From the cell containing the given text, extract its center point as [x, y] coordinate. 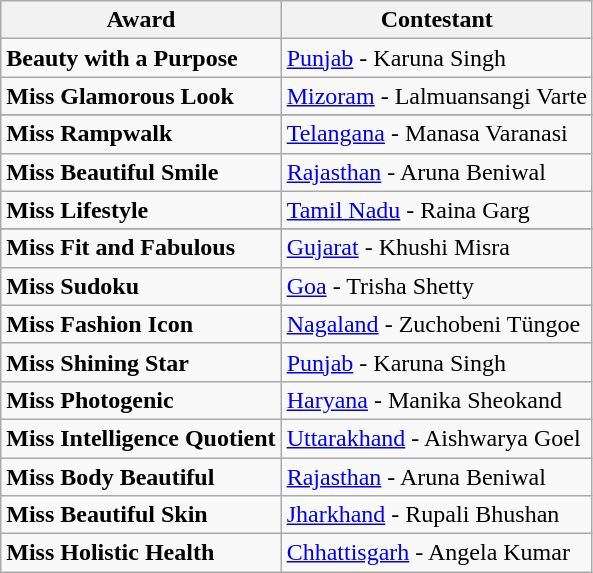
Uttarakhand - Aishwarya Goel [436, 438]
Beauty with a Purpose [141, 58]
Nagaland - Zuchobeni Tüngoe [436, 324]
Miss Holistic Health [141, 553]
Miss Intelligence Quotient [141, 438]
Tamil Nadu - Raina Garg [436, 210]
Contestant [436, 20]
Gujarat - Khushi Misra [436, 248]
Goa - Trisha Shetty [436, 286]
Miss Beautiful Smile [141, 172]
Miss Rampwalk [141, 134]
Miss Body Beautiful [141, 477]
Miss Photogenic [141, 400]
Miss Fit and Fabulous [141, 248]
Miss Sudoku [141, 286]
Miss Beautiful Skin [141, 515]
Jharkhand - Rupali Bhushan [436, 515]
Miss Glamorous Look [141, 96]
Mizoram - Lalmuansangi Varte [436, 96]
Telangana - Manasa Varanasi [436, 134]
Miss Fashion Icon [141, 324]
Award [141, 20]
Haryana - Manika Sheokand [436, 400]
Miss Lifestyle [141, 210]
Chhattisgarh - Angela Kumar [436, 553]
Miss Shining Star [141, 362]
